From the cell containing the given text, extract its center point as (x, y) coordinate. 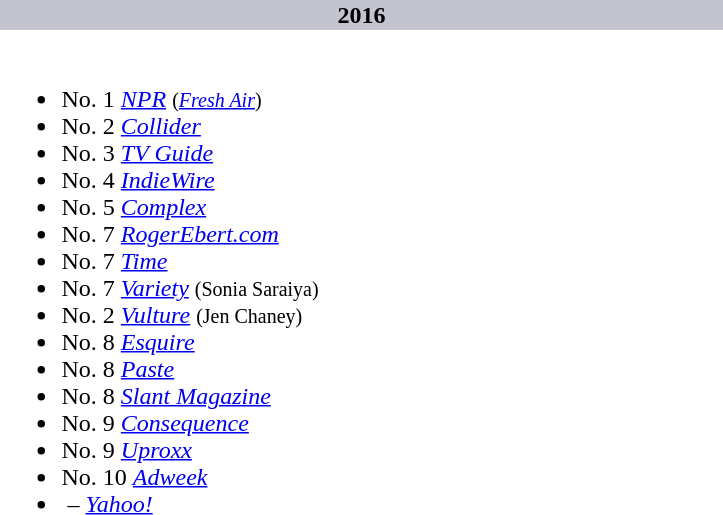
2016 (362, 15)
